Output the [X, Y] coordinate of the center of the cell containing the given text.  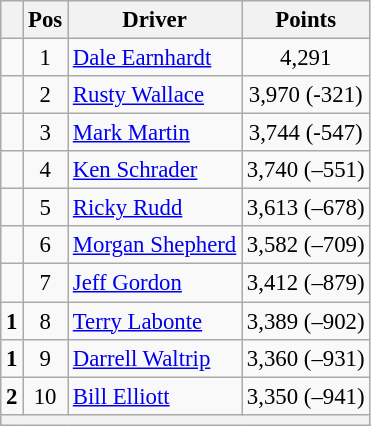
3,412 (–879) [306, 283]
3,582 (–709) [306, 245]
3,360 (–931) [306, 358]
Mark Martin [155, 133]
Bill Elliott [155, 396]
Ricky Rudd [155, 208]
4 [46, 170]
Rusty Wallace [155, 95]
Darrell Waltrip [155, 358]
9 [46, 358]
7 [46, 283]
Dale Earnhardt [155, 58]
4,291 [306, 58]
Morgan Shepherd [155, 245]
3,350 (–941) [306, 396]
3,740 (–551) [306, 170]
Terry Labonte [155, 321]
Driver [155, 20]
Jeff Gordon [155, 283]
Points [306, 20]
3 [46, 133]
Ken Schrader [155, 170]
6 [46, 245]
3,389 (–902) [306, 321]
3,970 (-321) [306, 95]
Pos [46, 20]
3,613 (–678) [306, 208]
10 [46, 396]
5 [46, 208]
3,744 (-547) [306, 133]
8 [46, 321]
